Find where the given text appears and provide that cell's center as [x, y] coordinate. 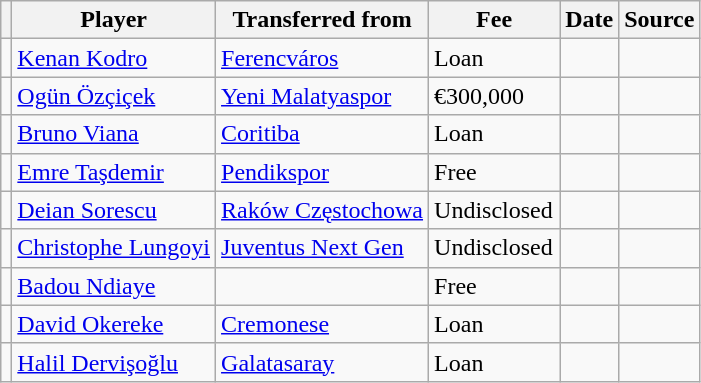
Halil Dervişoğlu [114, 362]
Badou Ndiaye [114, 286]
Date [590, 20]
Christophe Lungoyi [114, 248]
Bruno Viana [114, 134]
Pendikspor [322, 172]
Source [660, 20]
Coritiba [322, 134]
Cremonese [322, 324]
Deian Sorescu [114, 210]
Ogün Özçiçek [114, 96]
Raków Częstochowa [322, 210]
David Okereke [114, 324]
Galatasaray [322, 362]
Fee [494, 20]
Juventus Next Gen [322, 248]
Emre Taşdemir [114, 172]
Transferred from [322, 20]
Ferencváros [322, 58]
Yeni Malatyaspor [322, 96]
Player [114, 20]
Kenan Kodro [114, 58]
€300,000 [494, 96]
